Pinpoint the cell where the given text exists, returning its [x, y] midpoint coordinate. 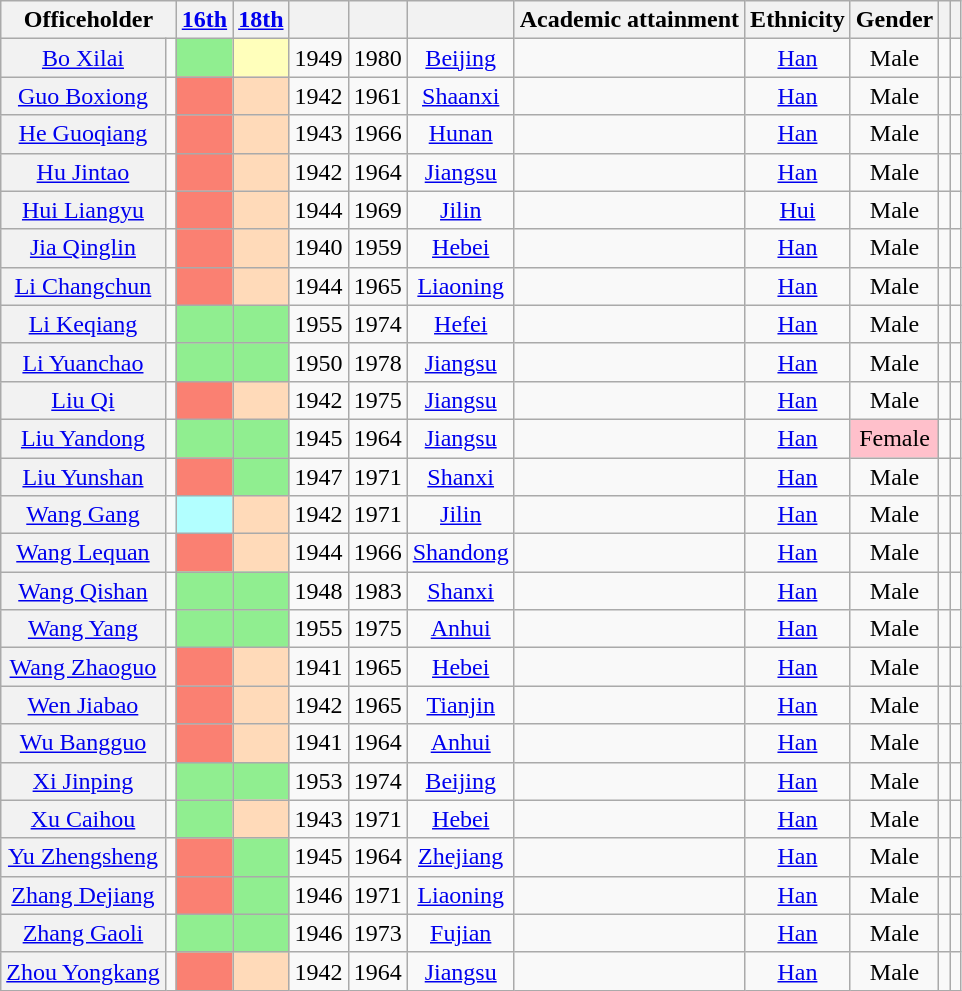
Wu Bangguo [83, 743]
1950 [318, 362]
Li Yuanchao [83, 362]
1980 [378, 58]
Hunan [460, 134]
1969 [378, 210]
1973 [378, 933]
Xi Jinping [83, 781]
Ethnicity [798, 20]
Zhang Gaoli [83, 933]
Jia Qinglin [83, 248]
Gender [894, 20]
1940 [318, 248]
Guo Boxiong [83, 96]
Shandong [460, 553]
Liu Yunshan [83, 477]
Wen Jiabao [83, 705]
Tianjin [460, 705]
Liu Yandong [83, 438]
Zhejiang [460, 857]
1953 [318, 781]
Officeholder [88, 20]
Bo Xilai [83, 58]
1959 [378, 248]
Zhang Dejiang [83, 895]
Wang Gang [83, 515]
Li Keqiang [83, 324]
Female [894, 438]
1948 [318, 591]
Wang Zhaoguo [83, 667]
1983 [378, 591]
Liu Qi [83, 400]
Fujian [460, 933]
Hu Jintao [83, 172]
Xu Caihou [83, 819]
18th [261, 20]
Wang Yang [83, 629]
Zhou Yongkang [83, 971]
1978 [378, 362]
Wang Qishan [83, 591]
Shaanxi [460, 96]
1947 [318, 477]
Academic attainment [629, 20]
16th [204, 20]
Wang Lequan [83, 553]
Li Changchun [83, 286]
1961 [378, 96]
Hefei [460, 324]
1949 [318, 58]
Hui Liangyu [83, 210]
He Guoqiang [83, 134]
Yu Zhengsheng [83, 857]
Hui [798, 210]
